Capture the cell that displays the provided text and extract its (x, y) central coordinate. 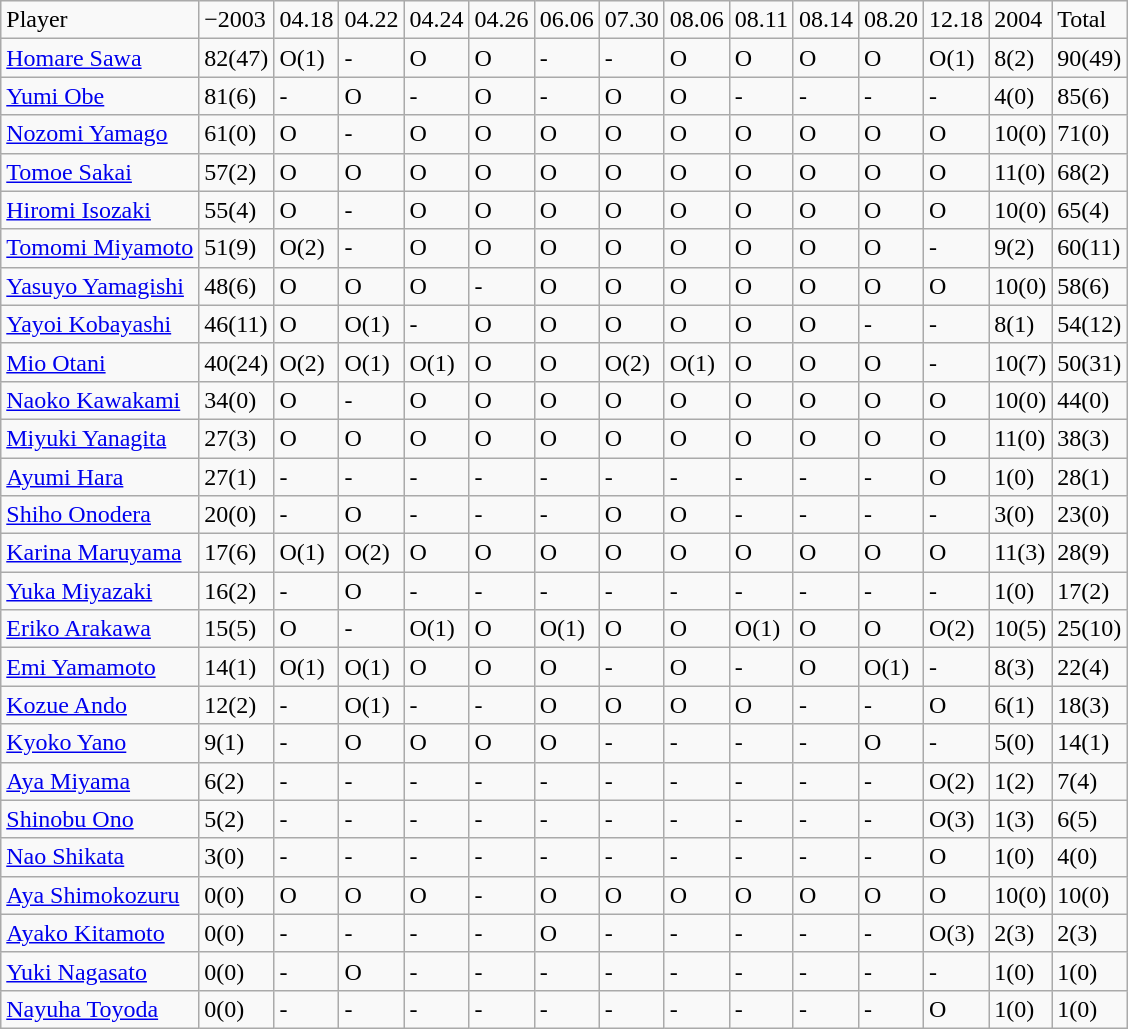
1(3) (1020, 819)
8(1) (1020, 324)
Yasuyo Yamagishi (100, 286)
Homare Sawa (100, 58)
28(1) (1090, 477)
16(2) (236, 591)
Ayako Kitamoto (100, 933)
46(11) (236, 324)
−2003 (236, 20)
Yuka Miyazaki (100, 591)
5(2) (236, 819)
Aya Miyama (100, 781)
12.18 (956, 20)
Yayoi Kobayashi (100, 324)
Hiromi Isozaki (100, 210)
Nayuha Toyoda (100, 1009)
Kozue Ando (100, 705)
07.30 (632, 20)
Eriko Arakawa (100, 629)
06.06 (566, 20)
11(3) (1020, 553)
17(2) (1090, 591)
Total (1090, 20)
Naoko Kawakami (100, 400)
40(24) (236, 362)
85(6) (1090, 96)
Miyuki Yanagita (100, 438)
8(3) (1020, 667)
6(1) (1020, 705)
Tomomi Miyamoto (100, 248)
10(7) (1020, 362)
44(0) (1090, 400)
71(0) (1090, 134)
18(3) (1090, 705)
25(10) (1090, 629)
7(4) (1090, 781)
61(0) (236, 134)
23(0) (1090, 515)
08.06 (696, 20)
04.26 (502, 20)
Nao Shikata (100, 857)
58(6) (1090, 286)
1(2) (1020, 781)
27(3) (236, 438)
20(0) (236, 515)
8(2) (1020, 58)
Nozomi Yamago (100, 134)
Player (100, 20)
Tomoe Sakai (100, 172)
Mio Otani (100, 362)
9(2) (1020, 248)
Shinobu Ono (100, 819)
9(1) (236, 743)
08.20 (892, 20)
48(6) (236, 286)
27(1) (236, 477)
68(2) (1090, 172)
28(9) (1090, 553)
2004 (1020, 20)
90(49) (1090, 58)
Kyoko Yano (100, 743)
6(5) (1090, 819)
04.18 (306, 20)
5(0) (1020, 743)
55(4) (236, 210)
04.22 (372, 20)
51(9) (236, 248)
12(2) (236, 705)
15(5) (236, 629)
6(2) (236, 781)
82(47) (236, 58)
Yumi Obe (100, 96)
60(11) (1090, 248)
Aya Shimokozuru (100, 895)
54(12) (1090, 324)
22(4) (1090, 667)
65(4) (1090, 210)
81(6) (236, 96)
50(31) (1090, 362)
34(0) (236, 400)
57(2) (236, 172)
08.11 (761, 20)
08.14 (826, 20)
Karina Maruyama (100, 553)
17(6) (236, 553)
38(3) (1090, 438)
Ayumi Hara (100, 477)
Yuki Nagasato (100, 971)
Shiho Onodera (100, 515)
10(5) (1020, 629)
Emi Yamamoto (100, 667)
04.24 (436, 20)
